Return [x, y] of the center of cell containing provided text 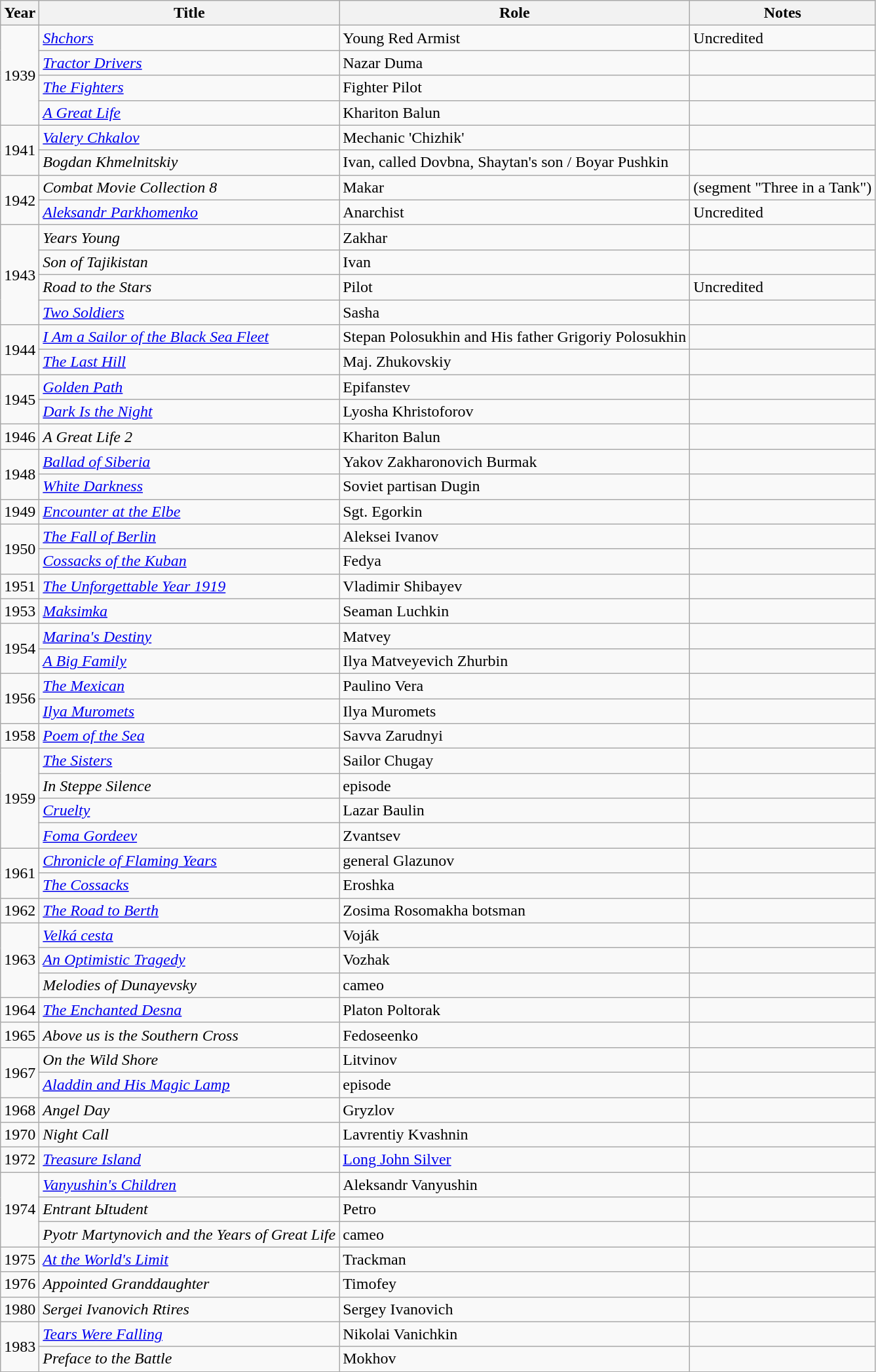
1961 [20, 873]
Ivan [515, 262]
Nazar Duma [515, 63]
The Mexican [189, 686]
Anarchist [515, 212]
In Steppe Silence [189, 786]
Encounter at the Elbe [189, 511]
1941 [20, 150]
1959 [20, 798]
Notes [782, 13]
Chronicle of Flaming Years [189, 861]
1972 [20, 1160]
Litvinov [515, 1060]
The Fall of Berlin [189, 536]
Lavrentiy Kvashnin [515, 1135]
1946 [20, 437]
Platon Poltorak [515, 1010]
Pyotr Martynovich and the Years of Great Life [189, 1234]
A Great Life 2 [189, 437]
1968 [20, 1110]
Aleksandr Vanyushin [515, 1185]
Year [20, 13]
Dark Is the Night [189, 412]
1965 [20, 1035]
1967 [20, 1072]
Paulino Vera [515, 686]
Savva Zarudnyi [515, 736]
Timofey [515, 1284]
Ivan, called Dovbna, Shaytan's son / Boyar Pushkin [515, 162]
Sgt. Egorkin [515, 511]
1942 [20, 200]
Mechanic 'Chizhik' [515, 138]
Valery Chkalov [189, 138]
1954 [20, 648]
Aleksandr Parkhomenko [189, 212]
I Am a Sailor of the Black Sea Fleet [189, 337]
The Road to Berth [189, 910]
Zosima Rosomakha botsman [515, 910]
A Great Life [189, 113]
The Cossacks [189, 885]
Cruelty [189, 811]
1945 [20, 399]
1975 [20, 1259]
Sergey Ivanovich [515, 1309]
An Optimistic Tragedy [189, 960]
Role [515, 13]
Trackman [515, 1259]
Matvey [515, 636]
Poem of the Sea [189, 736]
1949 [20, 511]
Zvantsev [515, 836]
Fedya [515, 561]
Tears Were Falling [189, 1334]
The Enchanted Desna [189, 1010]
Fedoseenko [515, 1035]
1964 [20, 1010]
White Darkness [189, 487]
Sasha [515, 312]
Golden Path [189, 387]
Fighter Pilot [515, 88]
Lazar Baulin [515, 811]
Eroshka [515, 885]
On the Wild Shore [189, 1060]
1958 [20, 736]
Vozhak [515, 960]
The Last Hill [189, 362]
Petro [515, 1210]
1980 [20, 1309]
1944 [20, 350]
A Big Family [189, 661]
1963 [20, 960]
Angel Day [189, 1110]
Sailor Chugay [515, 761]
Maj. Zhukovskiy [515, 362]
Aleksei Ivanov [515, 536]
The Sisters [189, 761]
Sergei Ivanovich Rtires [189, 1309]
1976 [20, 1284]
Shchors [189, 38]
Combat Movie Collection 8 [189, 187]
1970 [20, 1135]
1943 [20, 274]
Pilot [515, 287]
(segment "Three in a Tank") [782, 187]
Velká cesta [189, 935]
Marina's Destiny [189, 636]
Entrant Ыtudent [189, 1210]
1951 [20, 586]
1948 [20, 474]
1956 [20, 698]
Vanyushin's Children [189, 1185]
Lyosha Khristoforov [515, 412]
Night Сall [189, 1135]
Long John Silver [515, 1160]
Years Young [189, 237]
general Glazunov [515, 861]
Makar [515, 187]
1950 [20, 549]
Cossacks of the Kuban [189, 561]
Voják [515, 935]
Soviet partisan Dugin [515, 487]
Treasure Island [189, 1160]
Tractor Drivers [189, 63]
Ilya Matveyevich Zhurbin [515, 661]
Above us is the Southern Cross [189, 1035]
Stepan Polosukhin and His father Grigoriy Polosukhin [515, 337]
Epifanstev [515, 387]
Ballad of Siberia [189, 462]
1953 [20, 611]
Bogdan Khmelnitskiy [189, 162]
Vladimir Shibayev [515, 586]
Maksimka [189, 611]
Aladdin and His Magic Lamp [189, 1085]
Road to the Stars [189, 287]
Young Red Armist [515, 38]
Foma Gordeev [189, 836]
Melodies of Dunayevsky [189, 985]
Gryzlov [515, 1110]
Title [189, 13]
1974 [20, 1210]
Yakov Zakharonovich Burmak [515, 462]
The Fighters [189, 88]
Nikolai Vanichkin [515, 1334]
Appointed Granddaughter [189, 1284]
Son of Tajikistan [189, 262]
1939 [20, 75]
1962 [20, 910]
Seaman Luchkin [515, 611]
Mokhov [515, 1359]
At the World's Limit [189, 1259]
The Unforgettable Year 1919 [189, 586]
Two Soldiers [189, 312]
1983 [20, 1346]
Preface to the Battle [189, 1359]
Zakhar [515, 237]
